Extract the (X, Y) coordinate from the center of the cell holding the provided text.  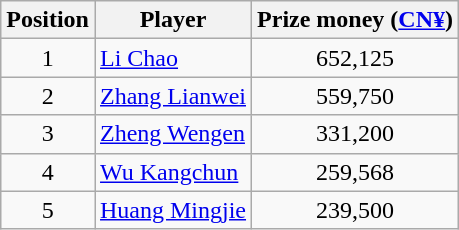
5 (48, 210)
Wu Kangchun (172, 172)
Zhang Lianwei (172, 96)
1 (48, 58)
259,568 (356, 172)
Player (172, 20)
2 (48, 96)
Zheng Wengen (172, 134)
239,500 (356, 210)
3 (48, 134)
559,750 (356, 96)
Prize money (CN¥) (356, 20)
652,125 (356, 58)
Li Chao (172, 58)
4 (48, 172)
Position (48, 20)
331,200 (356, 134)
Huang Mingjie (172, 210)
